Provide the [X, Y] coordinate of the cell's center where the given text is located.  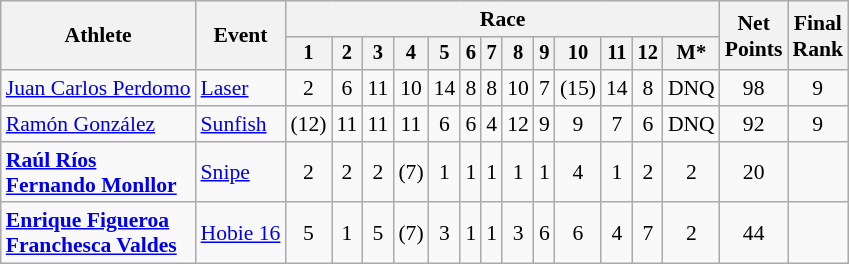
Snipe [241, 172]
Ramón González [98, 124]
(15) [578, 88]
Enrique FigueroaFranchesca Valdes [98, 234]
20 [754, 172]
Sunfish [241, 124]
92 [754, 124]
Event [241, 36]
NetPoints [754, 36]
44 [754, 234]
Hobie 16 [241, 234]
98 [754, 88]
Athlete [98, 36]
M* [692, 54]
Raúl RíosFernando Monllor [98, 172]
(12) [308, 124]
Race [502, 19]
FinalRank [818, 36]
Laser [241, 88]
Juan Carlos Perdomo [98, 88]
